Output the [X, Y] coordinate of the center of the cell containing the given text.  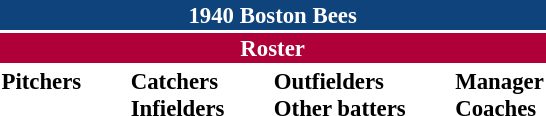
Roster [272, 48]
1940 Boston Bees [272, 15]
